Pinpoint the cell where the given text exists, returning its [X, Y] midpoint coordinate. 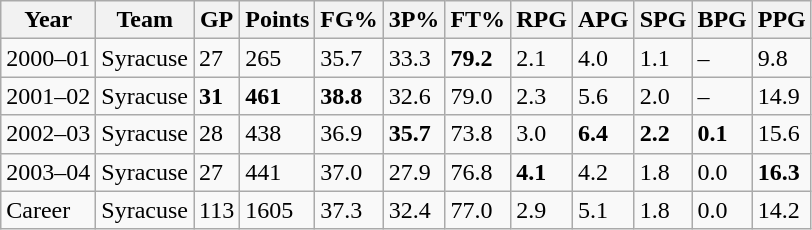
FG% [349, 20]
38.8 [349, 96]
79.2 [478, 58]
Career [48, 210]
PPG [782, 20]
BPG [722, 20]
28 [217, 134]
5.1 [603, 210]
4.2 [603, 172]
2.9 [542, 210]
GP [217, 20]
27.9 [414, 172]
76.8 [478, 172]
31 [217, 96]
14.2 [782, 210]
1.1 [663, 58]
SPG [663, 20]
441 [278, 172]
32.4 [414, 210]
4.0 [603, 58]
RPG [542, 20]
5.6 [603, 96]
0.1 [722, 134]
32.6 [414, 96]
2000–01 [48, 58]
15.6 [782, 134]
2.3 [542, 96]
9.8 [782, 58]
79.0 [478, 96]
3P% [414, 20]
461 [278, 96]
6.4 [603, 134]
438 [278, 134]
37.0 [349, 172]
Points [278, 20]
36.9 [349, 134]
14.9 [782, 96]
16.3 [782, 172]
2.0 [663, 96]
Team [145, 20]
2003–04 [48, 172]
265 [278, 58]
37.3 [349, 210]
2.2 [663, 134]
2.1 [542, 58]
113 [217, 210]
FT% [478, 20]
4.1 [542, 172]
2001–02 [48, 96]
77.0 [478, 210]
33.3 [414, 58]
3.0 [542, 134]
2002–03 [48, 134]
APG [603, 20]
1605 [278, 210]
Year [48, 20]
73.8 [478, 134]
